Identify which cell holds the provided text, then report its [x, y] central coordinate. 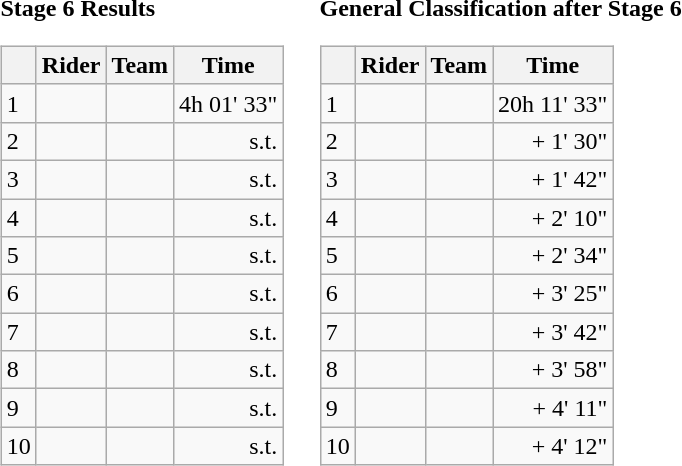
+ 3' 58" [553, 370]
+ 1' 42" [553, 179]
+ 1' 30" [553, 141]
+ 3' 42" [553, 332]
+ 3' 25" [553, 294]
+ 2' 34" [553, 256]
4h 01' 33" [228, 103]
20h 11' 33" [553, 103]
+ 4' 11" [553, 408]
+ 4' 12" [553, 446]
+ 2' 10" [553, 217]
